Return the [x, y] coordinate for the center point of the cell that contains the specified text.  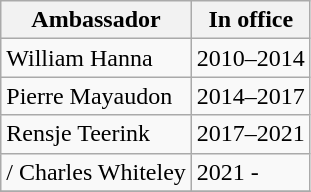
In office [250, 20]
2021 - [250, 172]
Pierre Mayaudon [96, 96]
2017–2021 [250, 134]
2010–2014 [250, 58]
/ Charles Whiteley [96, 172]
2014–2017 [250, 96]
Rensje Teerink [96, 134]
William Hanna [96, 58]
Ambassador [96, 20]
